Return the (X, Y) coordinate for the center point of the cell that contains the specified text.  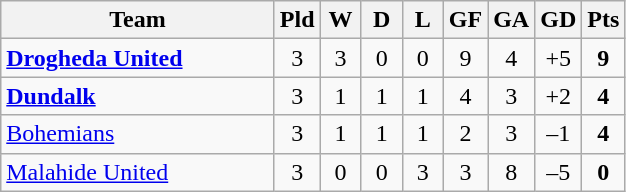
–5 (558, 172)
Malahide United (138, 172)
GA (512, 20)
L (422, 20)
+2 (558, 96)
2 (465, 134)
Bohemians (138, 134)
Drogheda United (138, 58)
8 (512, 172)
–1 (558, 134)
D (382, 20)
W (340, 20)
Pts (604, 20)
+5 (558, 58)
Pld (297, 20)
Team (138, 20)
Dundalk (138, 96)
GF (465, 20)
GD (558, 20)
